Output the (X, Y) coordinate of the center of the cell containing the given text.  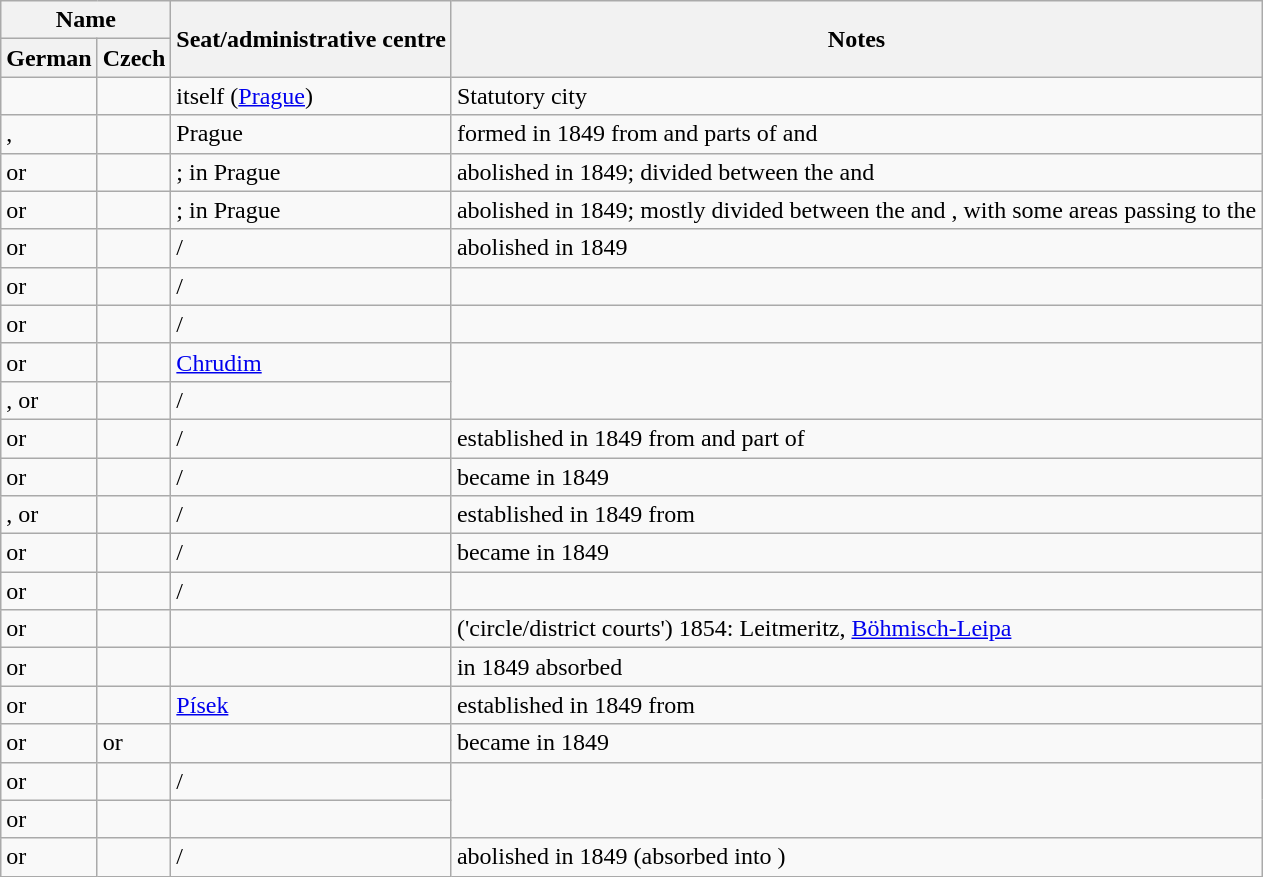
formed in 1849 from and parts of and (856, 134)
, (49, 134)
Písek (312, 705)
Seat/administrative centre (312, 39)
abolished in 1849 (absorbed into ) (856, 857)
Czech (134, 58)
abolished in 1849 (856, 248)
Prague (312, 134)
established in 1849 from and part of (856, 438)
Notes (856, 39)
itself (Prague) (312, 96)
in 1849 absorbed (856, 667)
Name (86, 20)
abolished in 1849; mostly divided between the and , with some areas passing to the (856, 210)
Chrudim (312, 362)
Statutory city (856, 96)
German (49, 58)
('circle/district courts') 1854: Leitmeritz, Böhmisch-Leipa (856, 629)
abolished in 1849; divided between the and (856, 172)
